Search for the cell housing the specified text and yield its [X, Y] center coordinate. 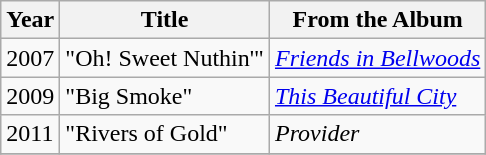
2011 [30, 134]
Provider [377, 134]
2007 [30, 58]
This Beautiful City [377, 96]
2009 [30, 96]
From the Album [377, 20]
"Big Smoke" [165, 96]
"Rivers of Gold" [165, 134]
Title [165, 20]
"Oh! Sweet Nuthin'" [165, 58]
Friends in Bellwoods [377, 58]
Year [30, 20]
